Extract the (X, Y) coordinate from the center of the cell holding the provided text.  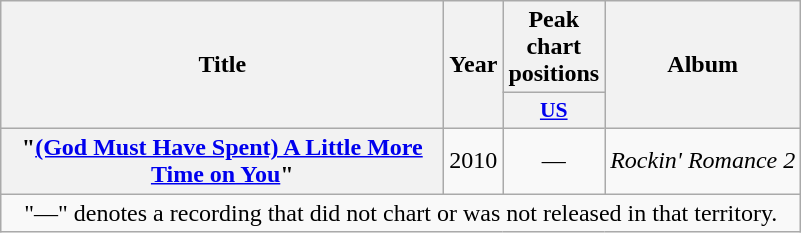
— (554, 160)
Album (703, 65)
2010 (474, 160)
"—" denotes a recording that did not chart or was not released in that territory. (401, 213)
US (554, 111)
"(God Must Have Spent) A Little More Time on You" (222, 160)
Peak chart positions (554, 47)
Year (474, 65)
Rockin' Romance 2 (703, 160)
Title (222, 65)
